Output the [X, Y] coordinate of the center of the cell containing the given text.  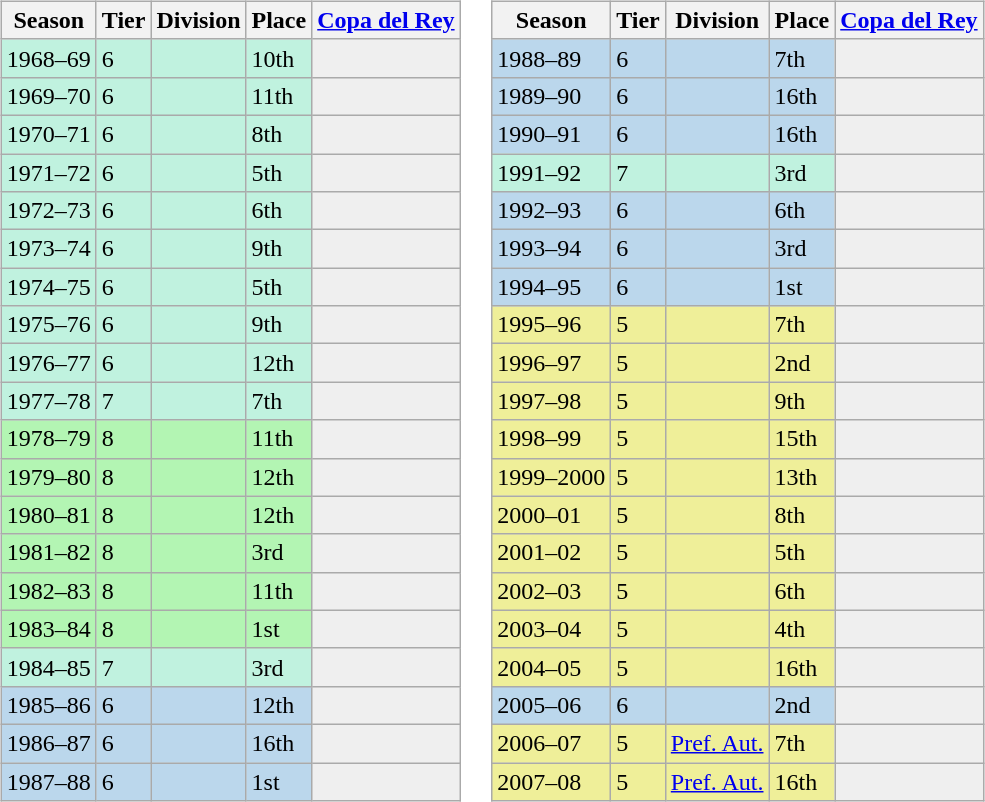
1988–89 [552, 58]
2002–03 [552, 591]
1991–92 [552, 173]
2000–01 [552, 515]
1975–76 [48, 325]
1992–93 [552, 211]
1974–75 [48, 287]
1978–79 [48, 439]
10th [279, 58]
15th [802, 439]
2001–02 [552, 553]
2003–04 [552, 629]
2006–07 [552, 743]
1984–85 [48, 667]
2004–05 [552, 667]
1989–90 [552, 96]
1981–82 [48, 553]
1982–83 [48, 591]
1972–73 [48, 211]
1979–80 [48, 477]
1971–72 [48, 173]
1973–74 [48, 249]
1994–95 [552, 287]
1990–91 [552, 134]
1998–99 [552, 439]
1997–98 [552, 401]
2007–08 [552, 781]
1986–87 [48, 743]
1999–2000 [552, 477]
1983–84 [48, 629]
1969–70 [48, 96]
13th [802, 477]
1996–97 [552, 363]
1968–69 [48, 58]
1985–86 [48, 705]
1977–78 [48, 401]
1980–81 [48, 515]
1993–94 [552, 249]
1976–77 [48, 363]
4th [802, 629]
1995–96 [552, 325]
1987–88 [48, 781]
2005–06 [552, 705]
1970–71 [48, 134]
